Pinpoint the cell where the given text exists, returning its (x, y) midpoint coordinate. 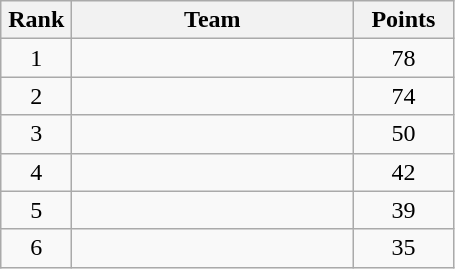
6 (36, 248)
39 (404, 210)
50 (404, 134)
78 (404, 58)
42 (404, 172)
4 (36, 172)
1 (36, 58)
Rank (36, 20)
74 (404, 96)
2 (36, 96)
35 (404, 248)
3 (36, 134)
Team (212, 20)
Points (404, 20)
5 (36, 210)
